Pinpoint the cell where the given text exists, returning its [X, Y] midpoint coordinate. 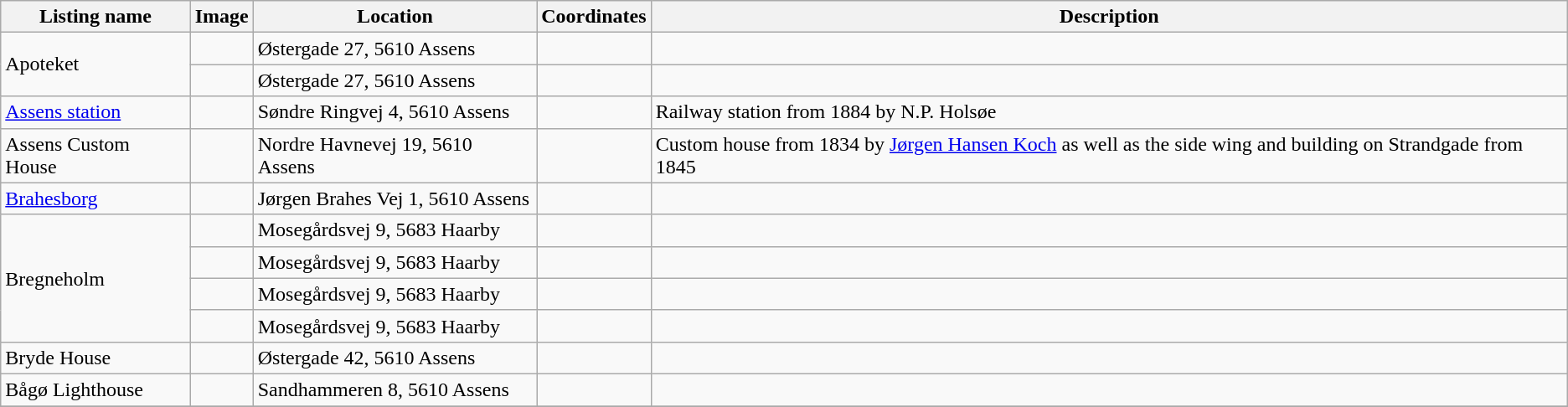
Listing name [95, 17]
Railway station from 1884 by N.P. Holsøe [1109, 112]
Location [395, 17]
Brahesborg [95, 198]
Bågø Lighthouse [95, 389]
Østergade 42, 5610 Assens [395, 358]
Description [1109, 17]
Assens station [95, 112]
Apoteket [95, 64]
Custom house from 1834 by Jørgen Hansen Koch as well as the side wing and building on Strandgade from 1845 [1109, 156]
Søndre Ringvej 4, 5610 Assens [395, 112]
Jørgen Brahes Vej 1, 5610 Assens [395, 198]
Nordre Havnevej 19, 5610 Assens [395, 156]
Coordinates [594, 17]
Image [221, 17]
Bryde House [95, 358]
Bregneholm [95, 278]
Sandhammeren 8, 5610 Assens [395, 389]
Assens Custom House [95, 156]
